Identify which cell holds the provided text, then report its (x, y) central coordinate. 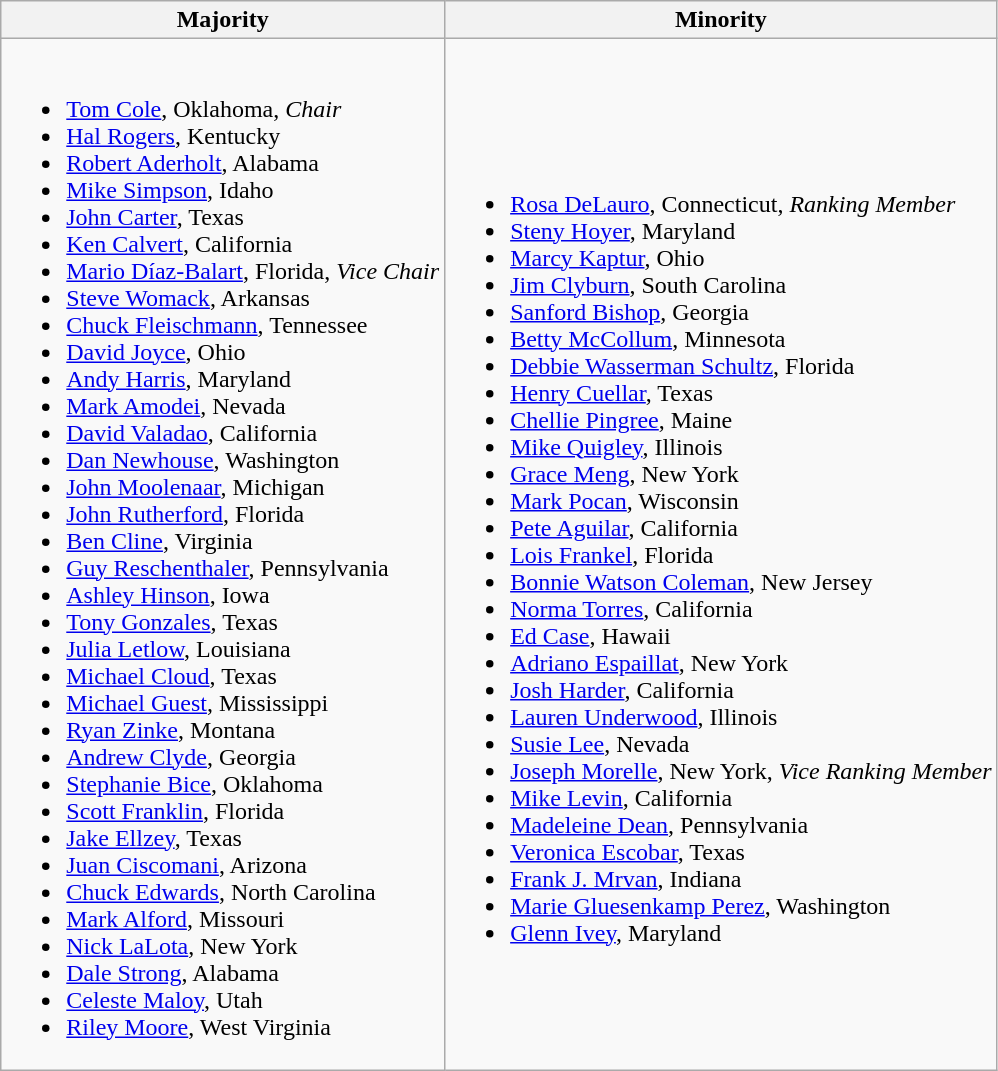
Minority (722, 20)
Majority (223, 20)
